Determine the (X, Y) coordinate at the center of the cell enclosing the given text.  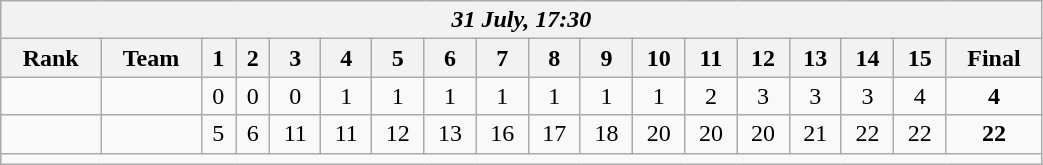
31 July, 17:30 (522, 20)
15 (920, 58)
Team (152, 58)
10 (659, 58)
9 (606, 58)
17 (554, 134)
Rank (51, 58)
8 (554, 58)
Final (994, 58)
14 (867, 58)
7 (502, 58)
16 (502, 134)
21 (815, 134)
18 (606, 134)
